Identify which cell holds the provided text, then report its (x, y) central coordinate. 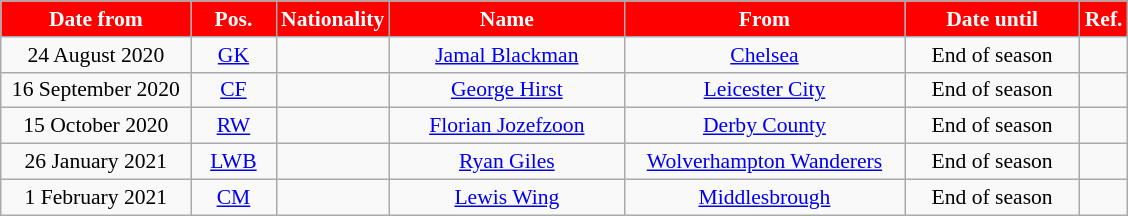
Pos. (234, 19)
CM (234, 197)
1 February 2021 (96, 197)
GK (234, 55)
Lewis Wing (506, 197)
Middlesbrough (764, 197)
26 January 2021 (96, 162)
Florian Jozefzoon (506, 126)
Ryan Giles (506, 162)
Leicester City (764, 90)
Derby County (764, 126)
Chelsea (764, 55)
24 August 2020 (96, 55)
LWB (234, 162)
Ref. (1104, 19)
George Hirst (506, 90)
Name (506, 19)
Jamal Blackman (506, 55)
Date until (992, 19)
Wolverhampton Wanderers (764, 162)
Nationality (332, 19)
From (764, 19)
16 September 2020 (96, 90)
Date from (96, 19)
RW (234, 126)
15 October 2020 (96, 126)
CF (234, 90)
